For the text-containing cell, return its midpoint in (X, Y) coordinate format. 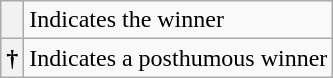
Indicates the winner (178, 20)
Indicates a posthumous winner (178, 58)
† (12, 58)
